Find where the given text appears and provide that cell's center as [x, y] coordinate. 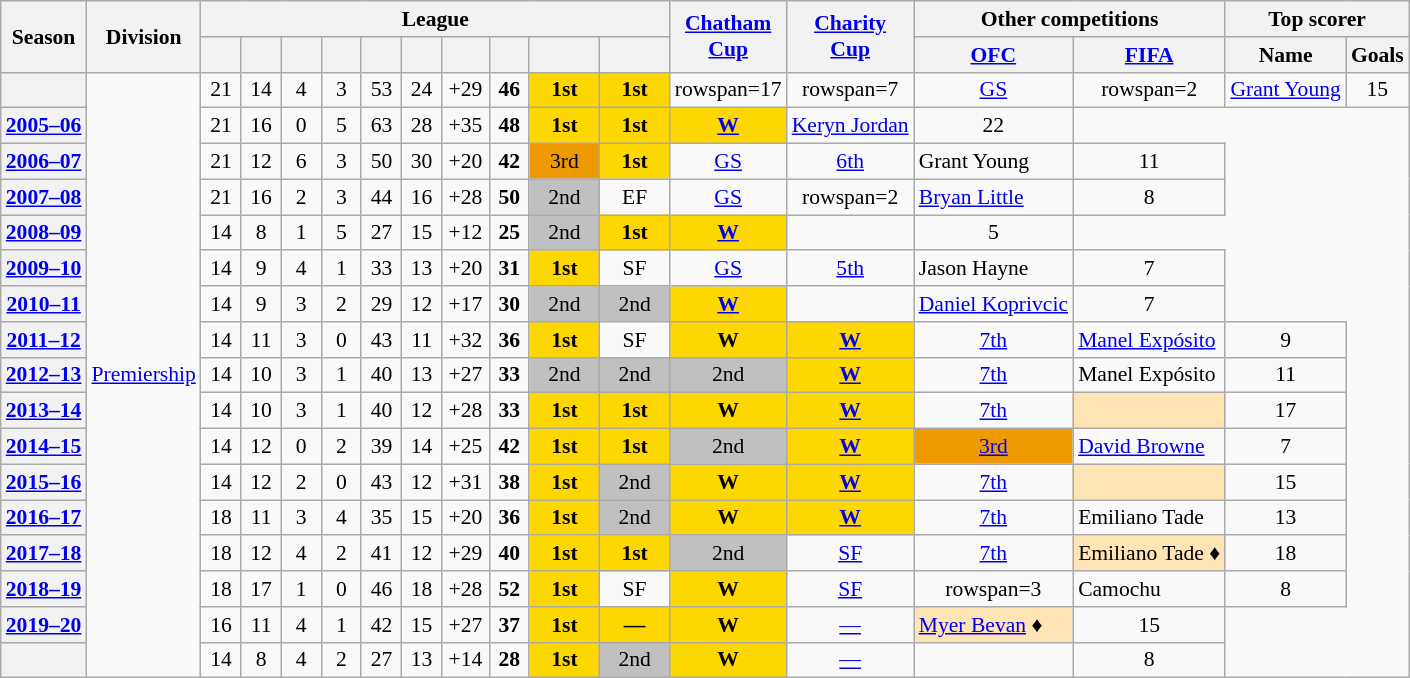
Season [44, 36]
ChathamCup [728, 36]
Myer Bevan ♦ [994, 625]
2008–09 [44, 233]
+35 [466, 126]
CharityCup [850, 36]
63 [381, 126]
2013–14 [44, 411]
2006–07 [44, 162]
+17 [466, 304]
2011–12 [44, 340]
Goals [1378, 55]
44 [381, 197]
Keryn Jordan [850, 126]
FIFA [1149, 55]
Other competitions [1070, 19]
2017–18 [44, 554]
24 [422, 90]
Emiliano Tade ♦ [1149, 554]
22 [994, 126]
2014–15 [44, 447]
Name [1285, 55]
Bryan Little [994, 197]
Jason Hayne [994, 269]
2010–11 [44, 304]
League [436, 19]
+32 [466, 340]
5th [850, 269]
rowspan=7 [850, 90]
+12 [466, 233]
EF [635, 197]
2005–06 [44, 126]
2007–08 [44, 197]
Camochu [1149, 589]
+31 [466, 482]
Premiership [143, 375]
2015–16 [44, 482]
39 [381, 447]
2012–13 [44, 375]
38 [509, 482]
Top scorer [1316, 19]
2019–20 [44, 625]
29 [381, 304]
6 [301, 162]
Division [143, 36]
52 [509, 589]
+14 [466, 660]
48 [509, 126]
David Browne [1149, 447]
2018–19 [44, 589]
41 [381, 554]
2009–10 [44, 269]
37 [509, 625]
53 [381, 90]
35 [381, 518]
Daniel Koprivcic [994, 304]
6th [850, 162]
25 [509, 233]
2016–17 [44, 518]
rowspan=3 [994, 589]
Emiliano Tade [1149, 518]
31 [509, 269]
OFC [994, 55]
+25 [466, 447]
rowspan=17 [728, 90]
